Return the [x, y] coordinate for the center point of the cell that contains the specified text.  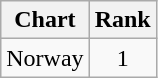
Norway [45, 58]
Rank [122, 20]
Chart [45, 20]
1 [122, 58]
